Determine the (X, Y) coordinate at the center of the cell enclosing the given text.  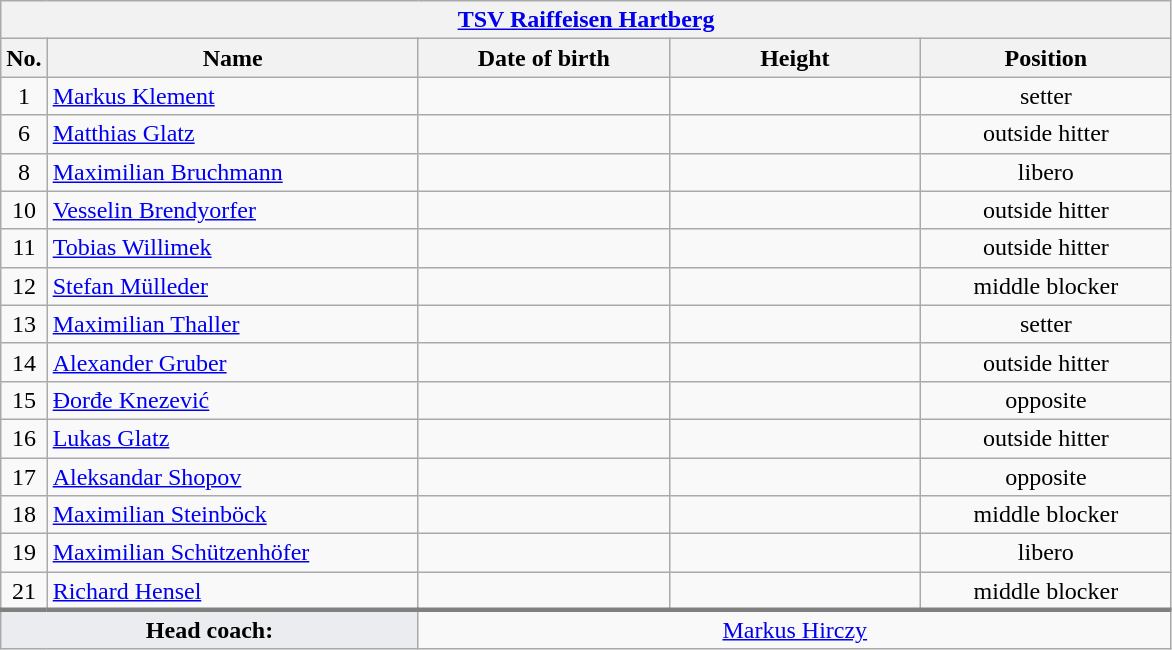
19 (24, 553)
Position (1046, 58)
Matthias Glatz (232, 134)
1 (24, 96)
15 (24, 400)
16 (24, 438)
Lukas Glatz (232, 438)
Tobias Willimek (232, 248)
18 (24, 515)
Alexander Gruber (232, 362)
Date of birth (544, 58)
Head coach: (210, 630)
12 (24, 286)
Maximilian Steinböck (232, 515)
21 (24, 591)
8 (24, 172)
11 (24, 248)
Markus Hirczy (794, 630)
Vesselin Brendyorfer (232, 210)
6 (24, 134)
Đorđe Knezević (232, 400)
Name (232, 58)
TSV Raiffeisen Hartberg (586, 20)
No. (24, 58)
14 (24, 362)
10 (24, 210)
17 (24, 477)
Maximilian Schützenhöfer (232, 553)
Height (794, 58)
Maximilian Bruchmann (232, 172)
Maximilian Thaller (232, 324)
Richard Hensel (232, 591)
Markus Klement (232, 96)
Aleksandar Shopov (232, 477)
Stefan Mülleder (232, 286)
13 (24, 324)
